Detect which cell encompasses the target text, then output its [X, Y] center coordinate. 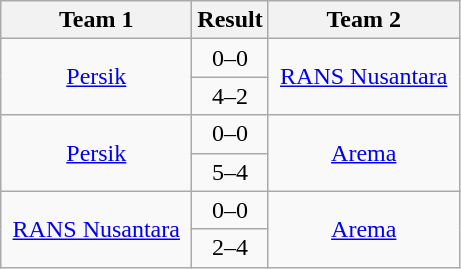
4–2 [230, 96]
Team 1 [96, 20]
Result [230, 20]
2–4 [230, 248]
Team 2 [364, 20]
5–4 [230, 172]
